Provide the [x, y] coordinate of the cell's center where the given text is located.  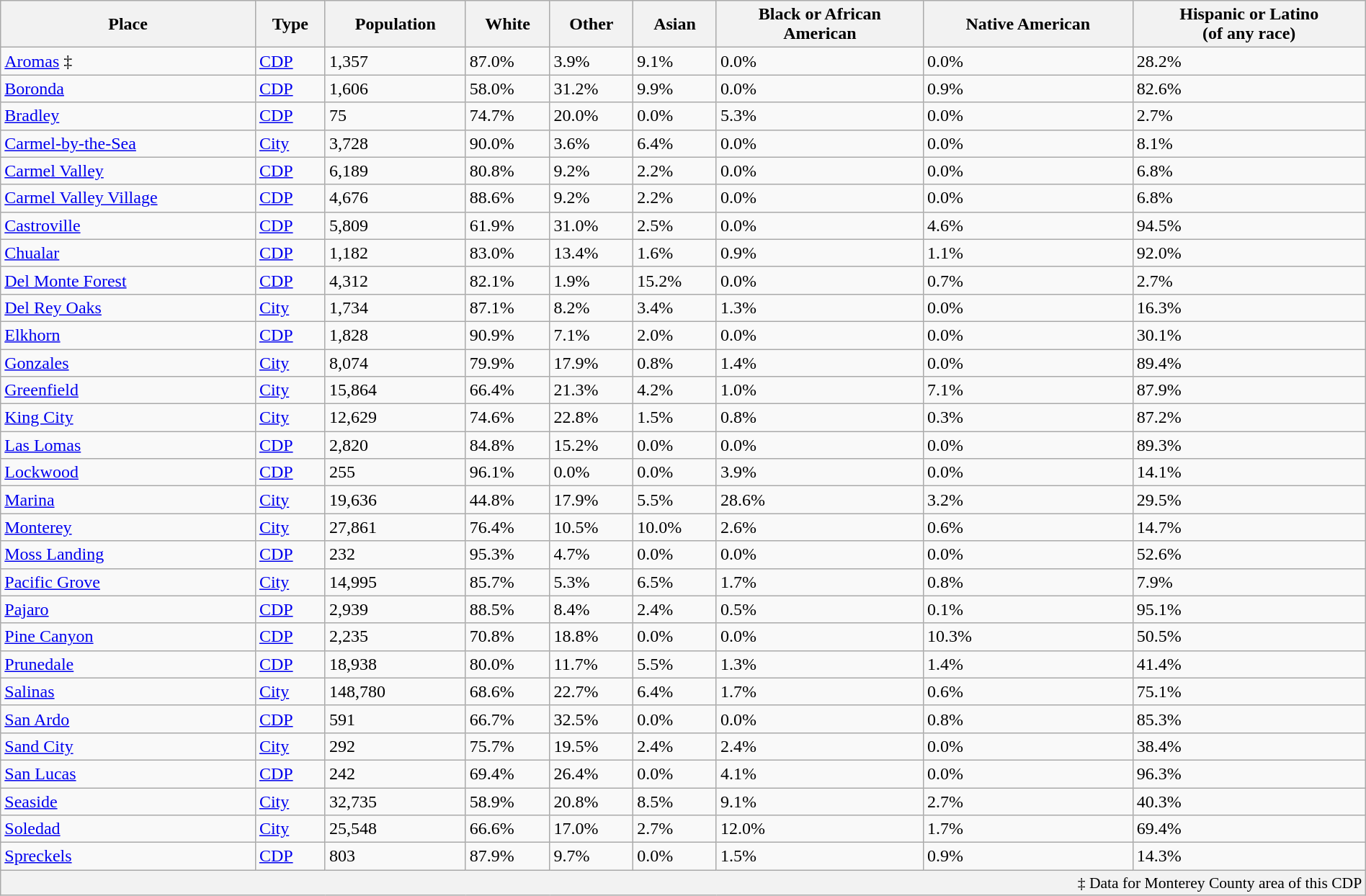
74.6% [507, 418]
12,629 [395, 418]
2.0% [675, 335]
Marina [128, 500]
1.1% [1027, 253]
19,636 [395, 500]
41.4% [1249, 664]
0.3% [1027, 418]
Native American [1027, 24]
8.1% [1249, 143]
74.7% [507, 116]
58.0% [507, 89]
Seaside [128, 802]
27,861 [395, 527]
Chualar [128, 253]
Salinas [128, 691]
90.0% [507, 143]
Del Monte Forest [128, 280]
2,235 [395, 637]
White [507, 24]
88.6% [507, 198]
Asian [675, 24]
95.1% [1249, 609]
14.3% [1249, 856]
14.7% [1249, 527]
44.8% [507, 500]
95.3% [507, 555]
Pajaro [128, 609]
Carmel-by-the-Sea [128, 143]
20.0% [592, 116]
25,548 [395, 829]
8.4% [592, 609]
21.3% [592, 390]
4.6% [1027, 225]
90.9% [507, 335]
19.5% [592, 746]
16.3% [1249, 308]
18,938 [395, 664]
Place [128, 24]
7.9% [1249, 582]
88.5% [507, 609]
68.6% [507, 691]
8.2% [592, 308]
8.5% [675, 802]
‡ Data for Monterey County area of this CDP [683, 883]
3,728 [395, 143]
89.3% [1249, 445]
1,357 [395, 61]
22.7% [592, 691]
80.0% [507, 664]
87.2% [1249, 418]
8,074 [395, 362]
29.5% [1249, 500]
King City [128, 418]
79.9% [507, 362]
Gonzales [128, 362]
58.9% [507, 802]
0.5% [820, 609]
0.1% [1027, 609]
82.6% [1249, 89]
Type [290, 24]
232 [395, 555]
52.6% [1249, 555]
Del Rey Oaks [128, 308]
26.4% [592, 774]
0.7% [1027, 280]
6.5% [675, 582]
31.0% [592, 225]
Soledad [128, 829]
242 [395, 774]
75 [395, 116]
32.5% [592, 719]
Population [395, 24]
1.9% [592, 280]
66.4% [507, 390]
28.6% [820, 500]
75.7% [507, 746]
Carmel Valley Village [128, 198]
Prunedale [128, 664]
148,780 [395, 691]
Pacific Grove [128, 582]
12.0% [820, 829]
96.1% [507, 472]
Black or AfricanAmerican [820, 24]
Other [592, 24]
87.0% [507, 61]
31.2% [592, 89]
Elkhorn [128, 335]
38.4% [1249, 746]
1,734 [395, 308]
591 [395, 719]
17.0% [592, 829]
70.8% [507, 637]
2.5% [675, 225]
30.1% [1249, 335]
1.6% [675, 253]
1,606 [395, 89]
20.8% [592, 802]
Moss Landing [128, 555]
Lockwood [128, 472]
Aromas ‡ [128, 61]
80.8% [507, 171]
32,735 [395, 802]
292 [395, 746]
San Lucas [128, 774]
2.6% [820, 527]
5,809 [395, 225]
66.6% [507, 829]
76.4% [507, 527]
92.0% [1249, 253]
10.3% [1027, 637]
94.5% [1249, 225]
50.5% [1249, 637]
1.0% [820, 390]
89.4% [1249, 362]
28.2% [1249, 61]
Bradley [128, 116]
255 [395, 472]
13.4% [592, 253]
85.7% [507, 582]
Sand City [128, 746]
3.6% [592, 143]
22.8% [592, 418]
10.0% [675, 527]
61.9% [507, 225]
Hispanic or Latino(of any race) [1249, 24]
83.0% [507, 253]
Carmel Valley [128, 171]
Boronda [128, 89]
Pine Canyon [128, 637]
4,676 [395, 198]
84.8% [507, 445]
3.4% [675, 308]
14,995 [395, 582]
Las Lomas [128, 445]
1,828 [395, 335]
4.1% [820, 774]
15,864 [395, 390]
3.2% [1027, 500]
82.1% [507, 280]
4.2% [675, 390]
1,182 [395, 253]
14.1% [1249, 472]
4.7% [592, 555]
6,189 [395, 171]
9.9% [675, 89]
San Ardo [128, 719]
87.1% [507, 308]
96.3% [1249, 774]
85.3% [1249, 719]
11.7% [592, 664]
40.3% [1249, 802]
2,820 [395, 445]
10.5% [592, 527]
18.8% [592, 637]
Monterey [128, 527]
Greenfield [128, 390]
66.7% [507, 719]
Castroville [128, 225]
9.7% [592, 856]
4,312 [395, 280]
Spreckels [128, 856]
2,939 [395, 609]
75.1% [1249, 691]
803 [395, 856]
